Provide the (x, y) coordinate of the cell's center where the given text is located.  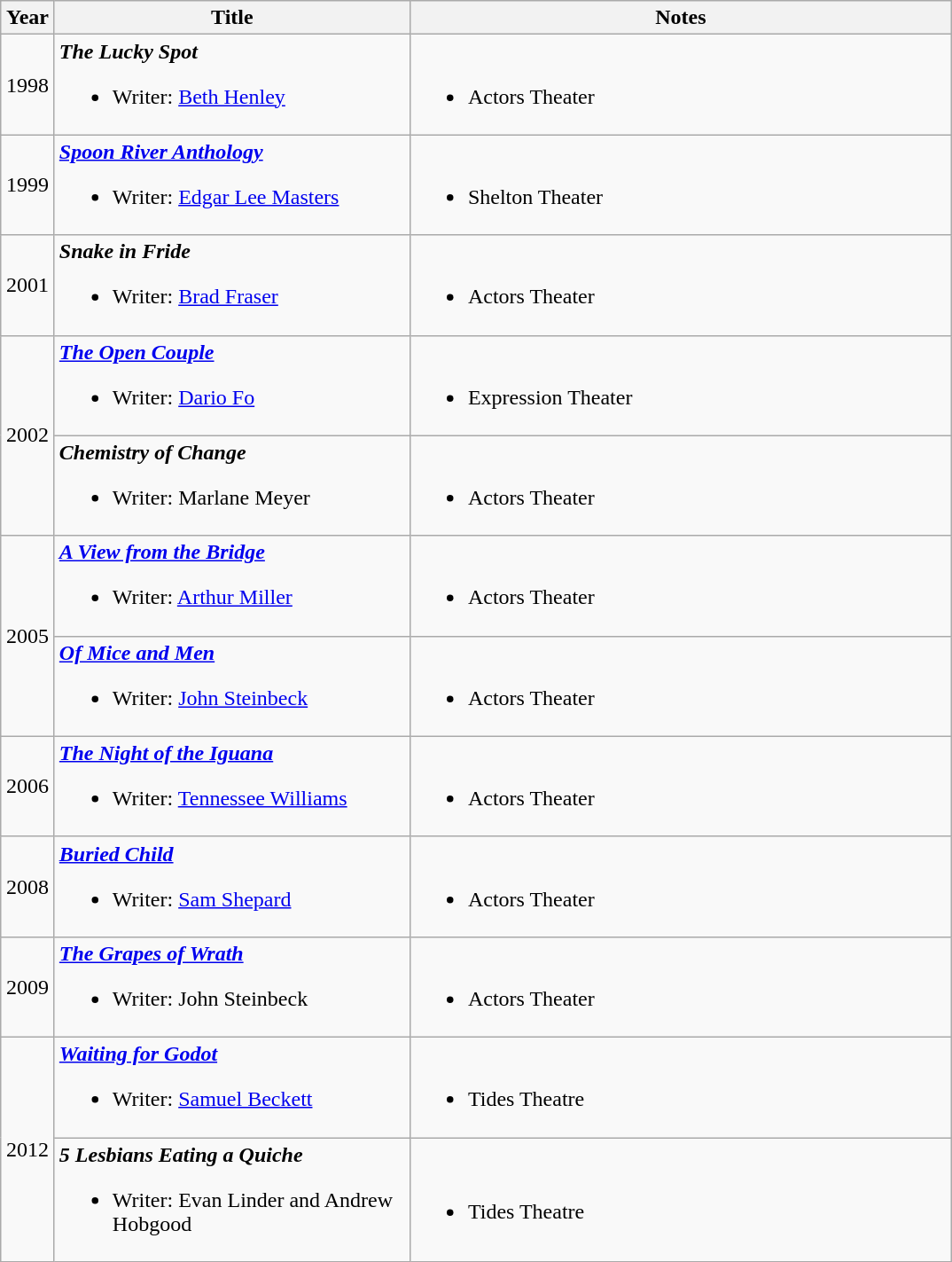
Snake in FrideWriter: Brad Fraser (232, 286)
Title (232, 18)
Notes (681, 18)
5 Lesbians Eating a QuicheWriter: Evan Linder and Andrew Hobgood (232, 1199)
Shelton Theater (681, 184)
A View from the BridgeWriter: Arthur Miller (232, 585)
2008 (28, 887)
Chemistry of ChangeWriter: Marlane Meyer (232, 486)
2005 (28, 636)
The Grapes of WrathWriter: John Steinbeck (232, 986)
The Night of the IguanaWriter: Tennessee Williams (232, 786)
The Open CoupleWriter: Dario Fo (232, 385)
1998 (28, 85)
Of Mice and MenWriter: John Steinbeck (232, 686)
Buried ChildWriter: Sam Shepard (232, 887)
Waiting for GodotWriter: Samuel Beckett (232, 1087)
2009 (28, 986)
Year (28, 18)
1999 (28, 184)
2002 (28, 435)
2006 (28, 786)
The Lucky SpotWriter: Beth Henley (232, 85)
2012 (28, 1149)
2001 (28, 286)
Spoon River AnthologyWriter: Edgar Lee Masters (232, 184)
Expression Theater (681, 385)
